Output the [x, y] coordinate of the center of the cell containing the given text.  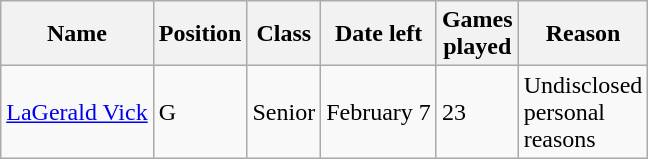
23 [477, 112]
G [200, 112]
Undisclosedpersonalreasons [583, 112]
Name [77, 34]
Position [200, 34]
Gamesplayed [477, 34]
Reason [583, 34]
February 7 [379, 112]
Senior [284, 112]
Class [284, 34]
LaGerald Vick [77, 112]
Date left [379, 34]
